Provide the (x, y) coordinate of the cell's center where the given text is located.  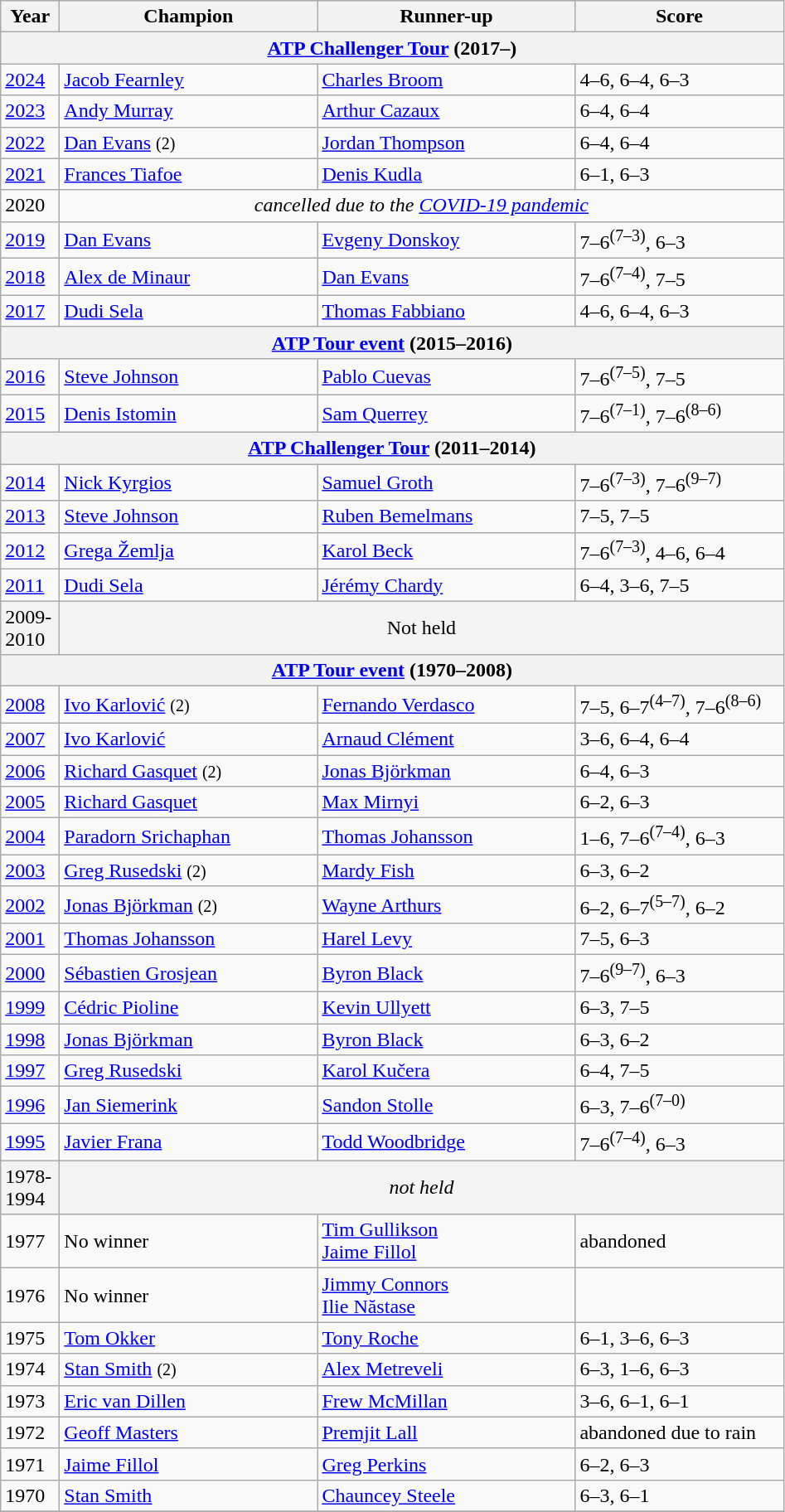
ATP Tour event (2015–2016) (392, 342)
Tim Gullikson Jaime Fillol (446, 1242)
Greg Perkins (446, 1464)
Arthur Cazaux (446, 111)
1977 (30, 1242)
Sébastien Grosjean (189, 973)
abandoned due to rain (680, 1432)
Wayne Arthurs (446, 905)
7–6(9–7), 6–3 (680, 973)
2013 (30, 516)
7–5, 7–5 (680, 516)
6–4, 6–3 (680, 771)
Chauncey Steele (446, 1495)
Denis Kudla (446, 174)
cancelled due to the COVID-19 pandemic (421, 206)
Frew McMillan (446, 1401)
Thomas Fabbiano (446, 311)
Greg Rusedski (2) (189, 870)
6–2, 6–7(5–7), 6–2 (680, 905)
1999 (30, 1007)
1971 (30, 1464)
Alex Metreveli (446, 1369)
Jonas Björkman (2) (189, 905)
7–6(7–4), 7–5 (680, 277)
Greg Rusedski (189, 1071)
Jan Siemerink (189, 1106)
2001 (30, 939)
1997 (30, 1071)
1978-1994 (30, 1187)
7–6(7–3), 4–6, 6–4 (680, 550)
ATP Tour event (1970–2008) (392, 671)
Not held (421, 628)
3–6, 6–4, 6–4 (680, 739)
7–6(7–3), 6–3 (680, 240)
1995 (30, 1142)
Jacob Fearnley (189, 80)
Cédric Pioline (189, 1007)
2000 (30, 973)
Denis Istomin (189, 414)
2006 (30, 771)
Nick Kyrgios (189, 482)
Evgeny Donskoy (446, 240)
2016 (30, 376)
1975 (30, 1338)
2022 (30, 143)
Ivo Karlović (189, 739)
2020 (30, 206)
Alex de Minaur (189, 277)
3–6, 6–1, 6–1 (680, 1401)
Runner-up (446, 17)
1973 (30, 1401)
7–5, 6–7(4–7), 7–6(8–6) (680, 705)
Karol Kučera (446, 1071)
6–1, 6–3 (680, 174)
1974 (30, 1369)
2003 (30, 870)
Grega Žemlja (189, 550)
Charles Broom (446, 80)
2021 (30, 174)
Year (30, 17)
6–4, 7–5 (680, 1071)
1976 (30, 1295)
Arnaud Clément (446, 739)
Max Mirnyi (446, 802)
2024 (30, 80)
Richard Gasquet (2) (189, 771)
Javier Frana (189, 1142)
Fernando Verdasco (446, 705)
6–4, 3–6, 7–5 (680, 585)
2011 (30, 585)
Jérémy Chardy (446, 585)
Kevin Ullyett (446, 1007)
Eric van Dillen (189, 1401)
7–6(7–4), 6–3 (680, 1142)
2005 (30, 802)
1998 (30, 1039)
Tom Okker (189, 1338)
2018 (30, 277)
ATP Challenger Tour (2011–2014) (392, 448)
Tony Roche (446, 1338)
Score (680, 17)
1970 (30, 1495)
2015 (30, 414)
Richard Gasquet (189, 802)
Ivo Karlović (2) (189, 705)
Samuel Groth (446, 482)
7–5, 6–3 (680, 939)
2008 (30, 705)
Stan Smith (189, 1495)
Jordan Thompson (446, 143)
2009- 2010 (30, 628)
Harel Levy (446, 939)
6–3, 7–5 (680, 1007)
2002 (30, 905)
not held (421, 1187)
Premjit Lall (446, 1432)
Jaime Fillol (189, 1464)
2019 (30, 240)
6–1, 3–6, 6–3 (680, 1338)
2017 (30, 311)
1996 (30, 1106)
Frances Tiafoe (189, 174)
ATP Challenger Tour (2017–) (392, 48)
2023 (30, 111)
Geoff Masters (189, 1432)
6–3, 6–1 (680, 1495)
Stan Smith (2) (189, 1369)
2004 (30, 837)
6–3, 1–6, 6–3 (680, 1369)
Champion (189, 17)
7–6(7–1), 7–6(8–6) (680, 414)
7–6(7–5), 7–5 (680, 376)
Sandon Stolle (446, 1106)
Sam Querrey (446, 414)
Dan Evans (2) (189, 143)
6–3, 7–6(7–0) (680, 1106)
1972 (30, 1432)
Jimmy Connors Ilie Năstase (446, 1295)
Todd Woodbridge (446, 1142)
Ruben Bemelmans (446, 516)
Mardy Fish (446, 870)
Karol Beck (446, 550)
2012 (30, 550)
Paradorn Srichaphan (189, 837)
1–6, 7–6(7–4), 6–3 (680, 837)
2007 (30, 739)
abandoned (680, 1242)
Pablo Cuevas (446, 376)
Andy Murray (189, 111)
2014 (30, 482)
7–6(7–3), 7–6(9–7) (680, 482)
